Determine the (x, y) coordinate at the center of the cell enclosing the given text.  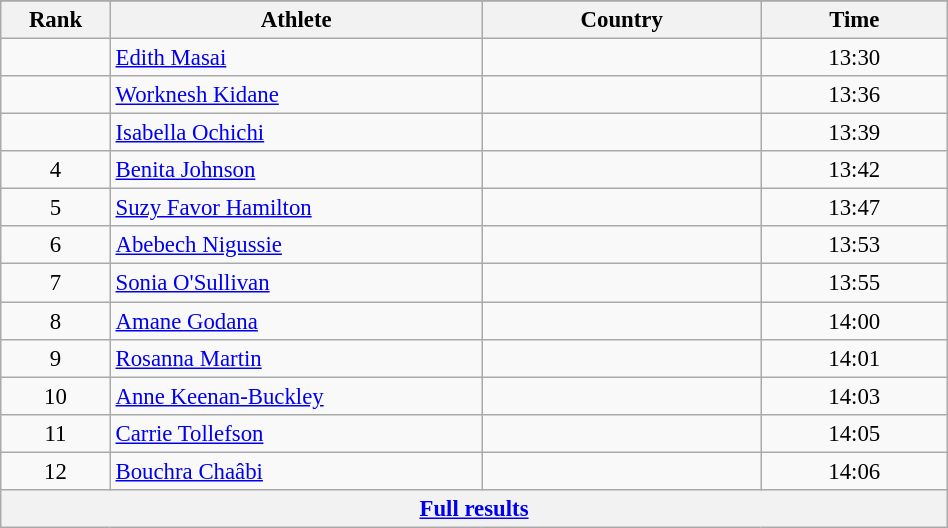
Edith Masai (296, 58)
Sonia O'Sullivan (296, 283)
Carrie Tollefson (296, 433)
Amane Godana (296, 321)
5 (56, 208)
Isabella Ochichi (296, 133)
13:36 (854, 95)
12 (56, 471)
13:47 (854, 208)
Time (854, 20)
Abebech Nigussie (296, 245)
14:03 (854, 396)
13:30 (854, 58)
Suzy Favor Hamilton (296, 208)
14:05 (854, 433)
13:55 (854, 283)
Worknesh Kidane (296, 95)
10 (56, 396)
Bouchra Chaâbi (296, 471)
4 (56, 170)
Athlete (296, 20)
Full results (474, 509)
Benita Johnson (296, 170)
Rank (56, 20)
13:53 (854, 245)
14:06 (854, 471)
14:00 (854, 321)
Rosanna Martin (296, 358)
9 (56, 358)
Country (622, 20)
8 (56, 321)
7 (56, 283)
6 (56, 245)
11 (56, 433)
13:39 (854, 133)
Anne Keenan-Buckley (296, 396)
14:01 (854, 358)
13:42 (854, 170)
